Pinpoint the cell where the given text exists, returning its [x, y] midpoint coordinate. 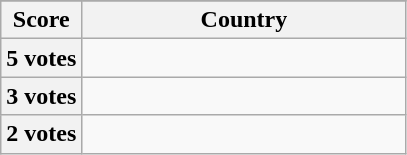
2 votes [42, 134]
Score [42, 20]
3 votes [42, 96]
Country [244, 20]
5 votes [42, 58]
